Identify which cell holds the provided text, then report its [x, y] central coordinate. 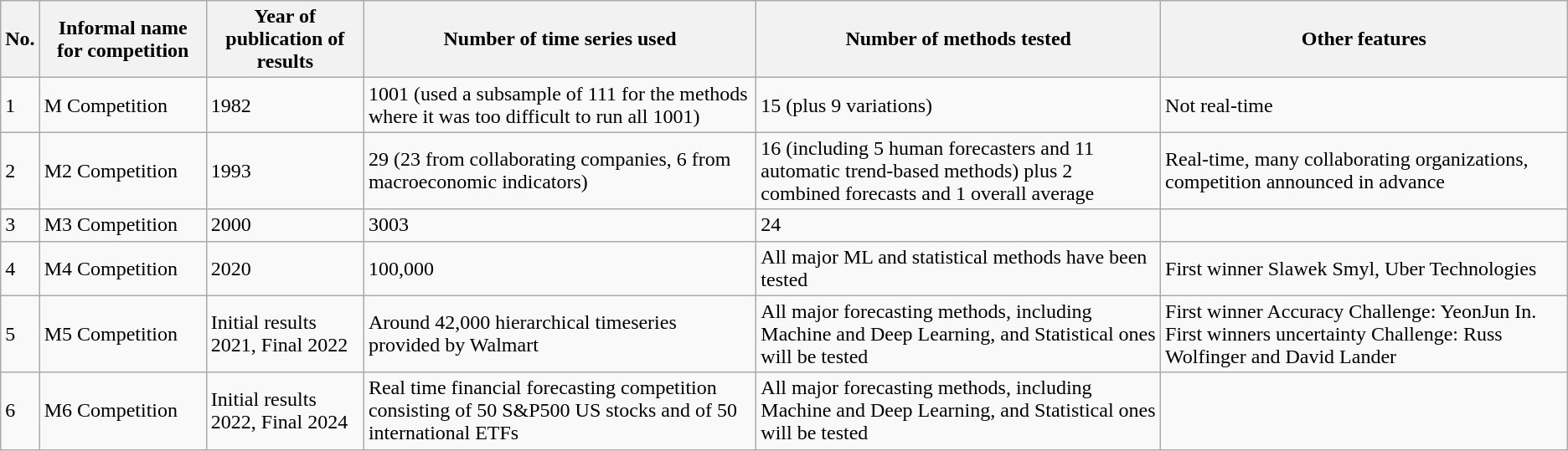
2 [20, 171]
First winner Accuracy Challenge: YeonJun In. First winners uncertainty Challenge: Russ Wolfinger and David Lander [1364, 334]
1982 [285, 105]
1 [20, 105]
Around 42,000 hierarchical timeseries provided by Walmart [560, 334]
Year of publication of results [285, 39]
3 [20, 225]
100,000 [560, 268]
Not real-time [1364, 105]
1993 [285, 171]
M6 Competition [122, 411]
Other features [1364, 39]
M2 Competition [122, 171]
24 [958, 225]
M3 Competition [122, 225]
M4 Competition [122, 268]
Number of methods tested [958, 39]
5 [20, 334]
All major ML and statistical methods have been tested [958, 268]
3003 [560, 225]
Initial results 2022, Final 2024 [285, 411]
2000 [285, 225]
M5 Competition [122, 334]
First winner Slawek Smyl, Uber Technologies [1364, 268]
15 (plus 9 variations) [958, 105]
16 (including 5 human forecasters and 11 automatic trend-based methods) plus 2 combined forecasts and 1 overall average [958, 171]
Initial results 2021, Final 2022 [285, 334]
Real-time, many collaborating organizations, competition announced in advance [1364, 171]
Number of time series used [560, 39]
1001 (used a subsample of 111 for the methods where it was too difficult to run all 1001) [560, 105]
6 [20, 411]
M Competition [122, 105]
Real time financial forecasting competition consisting of 50 S&P500 US stocks and of 50 international ETFs [560, 411]
2020 [285, 268]
4 [20, 268]
29 (23 from collaborating companies, 6 from macroeconomic indicators) [560, 171]
No. [20, 39]
Informal name for competition [122, 39]
